Output the [X, Y] coordinate of the center of the cell containing the given text.  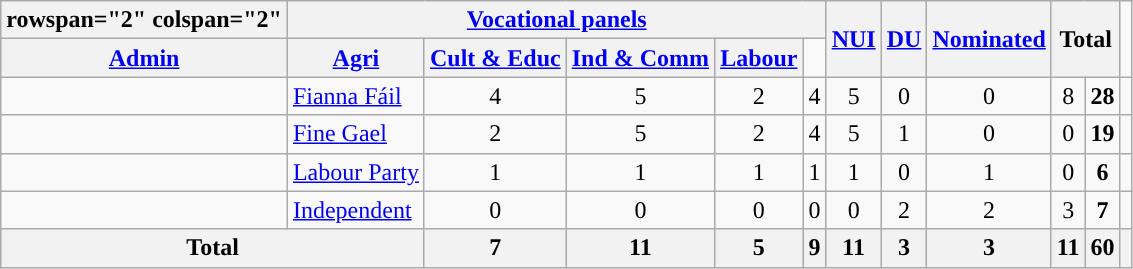
rowspan="2" colspan="2" [144, 20]
Fine Gael [356, 134]
DU [904, 39]
19 [1102, 134]
Labour Party [356, 172]
Admin [144, 58]
Independent [356, 210]
28 [1102, 96]
Fianna Fáil [356, 96]
NUI [854, 39]
Agri [356, 58]
Nominated [989, 39]
Vocational panels [556, 20]
Labour [759, 58]
60 [1102, 248]
6 [1102, 172]
8 [1068, 96]
Ind & Comm [640, 58]
9 [814, 248]
Cult & Educ [495, 58]
